Scan for the cell matching the given text and deliver its (X, Y) coordinate at center. 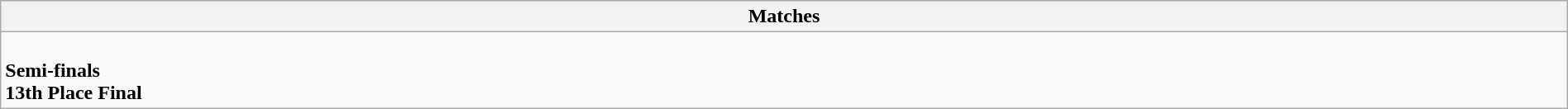
Semi-finals 13th Place Final (784, 70)
Matches (784, 17)
